Output the (x, y) coordinate of the center of the cell containing the given text.  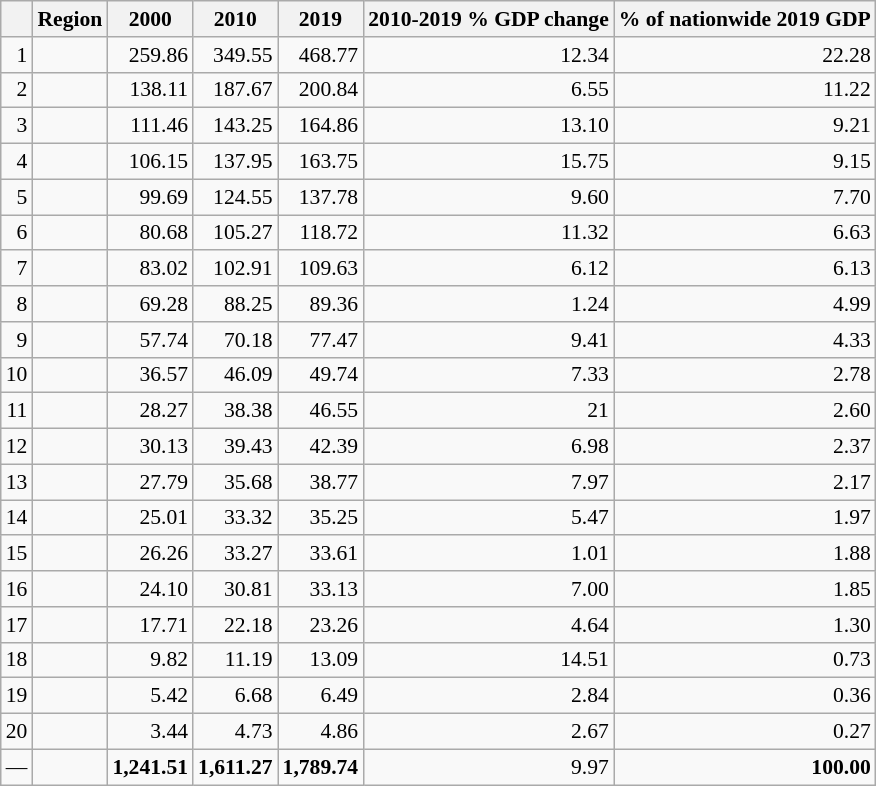
15 (17, 554)
83.02 (150, 269)
124.55 (235, 197)
105.27 (235, 233)
10 (17, 375)
33.13 (321, 589)
2.60 (745, 411)
33.61 (321, 554)
23.26 (321, 625)
9.60 (488, 197)
18 (17, 660)
4 (17, 162)
89.36 (321, 304)
102.91 (235, 269)
6.55 (488, 90)
26.26 (150, 554)
4.86 (321, 732)
4.64 (488, 625)
137.78 (321, 197)
7.97 (488, 482)
468.77 (321, 55)
1,241.51 (150, 767)
118.72 (321, 233)
22.28 (745, 55)
1.97 (745, 518)
% of nationwide 2019 GDP (745, 19)
2.78 (745, 375)
4.99 (745, 304)
7.00 (488, 589)
46.09 (235, 375)
27.79 (150, 482)
2019 (321, 19)
164.86 (321, 126)
30.13 (150, 447)
46.55 (321, 411)
21 (488, 411)
88.25 (235, 304)
Region (70, 19)
49.74 (321, 375)
57.74 (150, 340)
1.01 (488, 554)
9.41 (488, 340)
9 (17, 340)
13.09 (321, 660)
8 (17, 304)
6.68 (235, 696)
109.63 (321, 269)
28.27 (150, 411)
1 (17, 55)
187.67 (235, 90)
1.85 (745, 589)
11.32 (488, 233)
6.98 (488, 447)
2.67 (488, 732)
9.82 (150, 660)
39.43 (235, 447)
20 (17, 732)
138.11 (150, 90)
2.84 (488, 696)
38.38 (235, 411)
137.95 (235, 162)
9.97 (488, 767)
25.01 (150, 518)
2000 (150, 19)
14 (17, 518)
1,789.74 (321, 767)
100.00 (745, 767)
111.46 (150, 126)
6.13 (745, 269)
13.10 (488, 126)
42.39 (321, 447)
33.27 (235, 554)
5.47 (488, 518)
7.70 (745, 197)
9.15 (745, 162)
143.25 (235, 126)
3.44 (150, 732)
36.57 (150, 375)
14.51 (488, 660)
4.73 (235, 732)
349.55 (235, 55)
1.30 (745, 625)
33.32 (235, 518)
200.84 (321, 90)
11 (17, 411)
38.77 (321, 482)
24.10 (150, 589)
0.27 (745, 732)
11.22 (745, 90)
12 (17, 447)
6.63 (745, 233)
2010-2019 % GDP change (488, 19)
1,611.27 (235, 767)
2010 (235, 19)
77.47 (321, 340)
99.69 (150, 197)
6 (17, 233)
106.15 (150, 162)
7.33 (488, 375)
13 (17, 482)
70.18 (235, 340)
259.86 (150, 55)
— (17, 767)
5 (17, 197)
3 (17, 126)
2 (17, 90)
16 (17, 589)
9.21 (745, 126)
80.68 (150, 233)
19 (17, 696)
0.36 (745, 696)
30.81 (235, 589)
11.19 (235, 660)
35.25 (321, 518)
163.75 (321, 162)
69.28 (150, 304)
6.12 (488, 269)
2.17 (745, 482)
0.73 (745, 660)
12.34 (488, 55)
17.71 (150, 625)
1.24 (488, 304)
6.49 (321, 696)
2.37 (745, 447)
22.18 (235, 625)
15.75 (488, 162)
1.88 (745, 554)
17 (17, 625)
35.68 (235, 482)
4.33 (745, 340)
5.42 (150, 696)
7 (17, 269)
